Detect which cell encompasses the target text, then output its (X, Y) center coordinate. 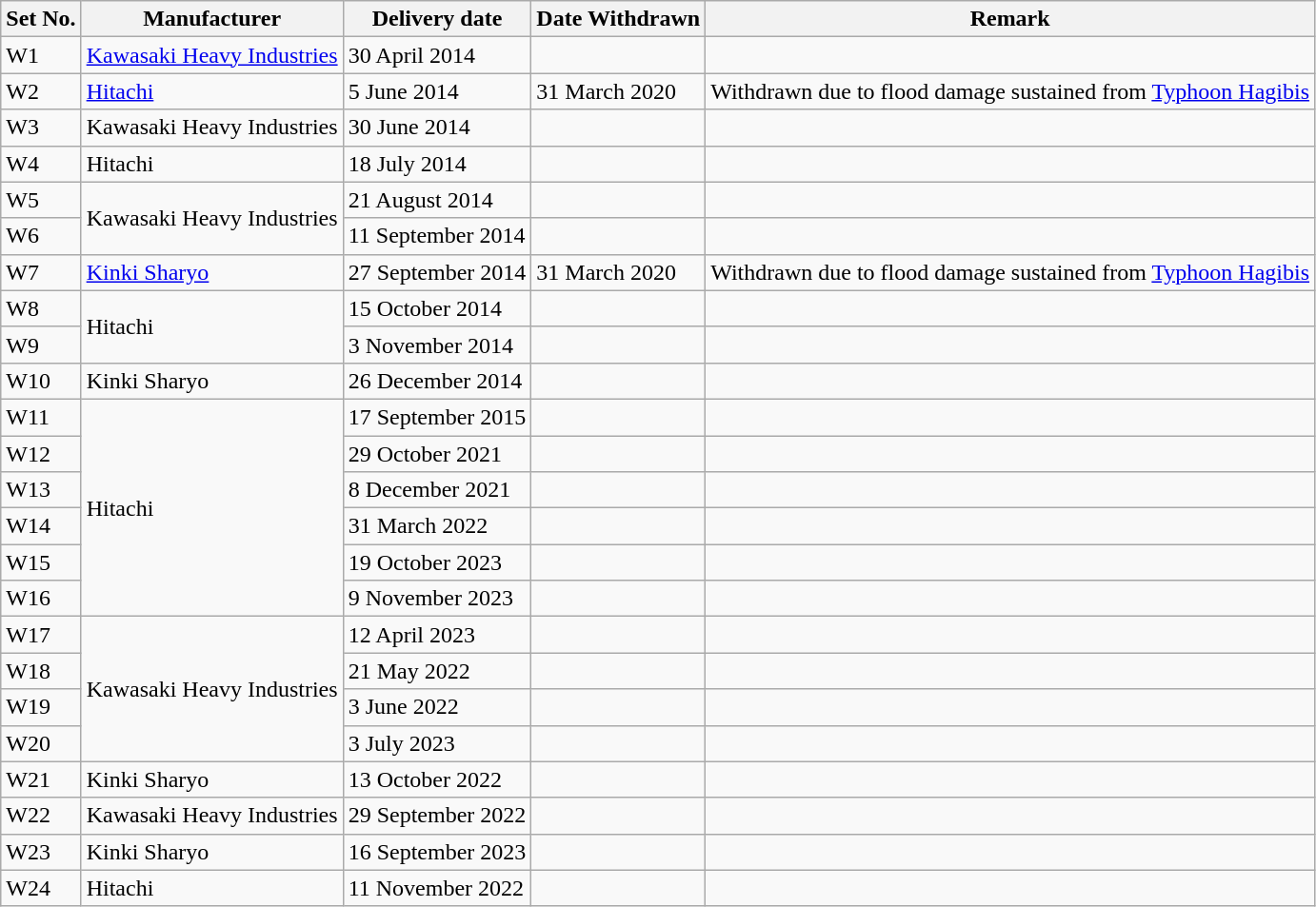
W15 (41, 562)
Remark (1010, 19)
W1 (41, 55)
W20 (41, 743)
31 March 2022 (437, 526)
11 September 2014 (437, 236)
11 November 2022 (437, 888)
W2 (41, 91)
W10 (41, 381)
18 July 2014 (437, 164)
21 May 2022 (437, 671)
W8 (41, 308)
W22 (41, 816)
W7 (41, 272)
W23 (41, 852)
3 June 2022 (437, 707)
W6 (41, 236)
8 December 2021 (437, 490)
W14 (41, 526)
W12 (41, 454)
Set No. (41, 19)
W17 (41, 635)
19 October 2023 (437, 562)
9 November 2023 (437, 599)
W13 (41, 490)
Manufacturer (211, 19)
30 June 2014 (437, 128)
5 June 2014 (437, 91)
W21 (41, 779)
3 November 2014 (437, 345)
W19 (41, 707)
W9 (41, 345)
W4 (41, 164)
27 September 2014 (437, 272)
Date Withdrawn (619, 19)
W24 (41, 888)
12 April 2023 (437, 635)
W11 (41, 417)
W5 (41, 200)
21 August 2014 (437, 200)
29 September 2022 (437, 816)
W3 (41, 128)
3 July 2023 (437, 743)
17 September 2015 (437, 417)
W16 (41, 599)
30 April 2014 (437, 55)
W18 (41, 671)
16 September 2023 (437, 852)
29 October 2021 (437, 454)
13 October 2022 (437, 779)
Delivery date (437, 19)
15 October 2014 (437, 308)
26 December 2014 (437, 381)
